Scan for the cell matching the given text and deliver its (x, y) coordinate at center. 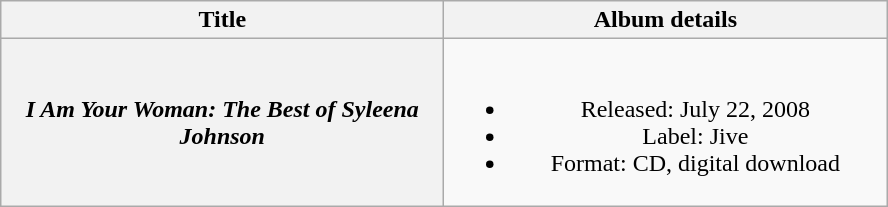
Title (222, 20)
I Am Your Woman: The Best of Syleena Johnson (222, 122)
Released: July 22, 2008Label: JiveFormat: CD, digital download (666, 122)
Album details (666, 20)
